Return the [x, y] coordinate for the center point of the cell that contains the specified text.  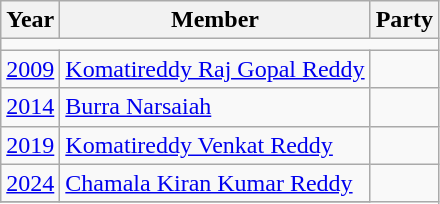
Member [215, 20]
2014 [30, 107]
Chamala Kiran Kumar Reddy [215, 183]
2019 [30, 145]
2009 [30, 69]
2024 [30, 183]
Year [30, 20]
Party [404, 20]
Komatireddy Raj Gopal Reddy [215, 69]
Komatireddy Venkat Reddy [215, 145]
Burra Narsaiah [215, 107]
